Determine the [X, Y] coordinate at the center of the cell enclosing the given text.  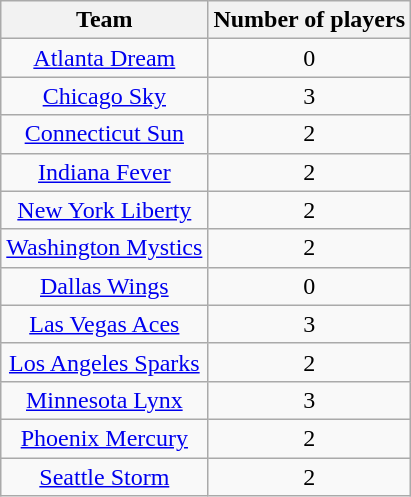
Los Angeles Sparks [104, 362]
Minnesota Lynx [104, 400]
Seattle Storm [104, 477]
Dallas Wings [104, 286]
Atlanta Dream [104, 58]
Las Vegas Aces [104, 324]
Indiana Fever [104, 172]
New York Liberty [104, 210]
Phoenix Mercury [104, 438]
Chicago Sky [104, 96]
Connecticut Sun [104, 134]
Team [104, 20]
Washington Mystics [104, 248]
Number of players [310, 20]
